Search for the cell housing the specified text and yield its [x, y] center coordinate. 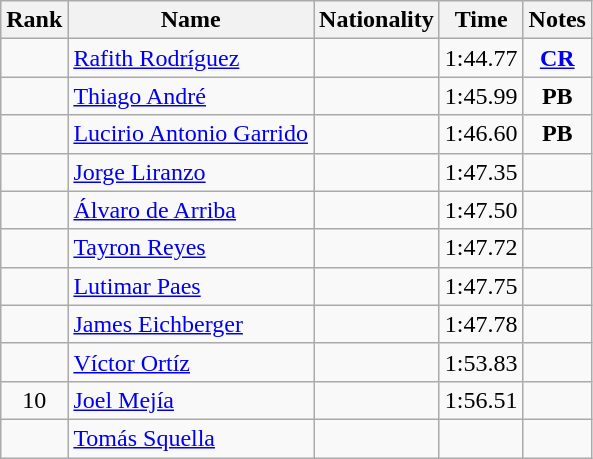
Lucirio Antonio Garrido [191, 134]
1:46.60 [481, 134]
Notes [557, 20]
Time [481, 20]
James Eichberger [191, 324]
1:47.35 [481, 172]
1:53.83 [481, 362]
Name [191, 20]
Rank [34, 20]
1:47.72 [481, 248]
1:45.99 [481, 96]
1:47.50 [481, 210]
CR [557, 58]
Tomás Squella [191, 438]
1:56.51 [481, 400]
Lutimar Paes [191, 286]
Rafith Rodríguez [191, 58]
10 [34, 400]
1:44.77 [481, 58]
1:47.78 [481, 324]
Joel Mejía [191, 400]
Thiago André [191, 96]
Víctor Ortíz [191, 362]
Tayron Reyes [191, 248]
Álvaro de Arriba [191, 210]
Nationality [377, 20]
Jorge Liranzo [191, 172]
1:47.75 [481, 286]
